For the text-containing cell, return its midpoint in (x, y) coordinate format. 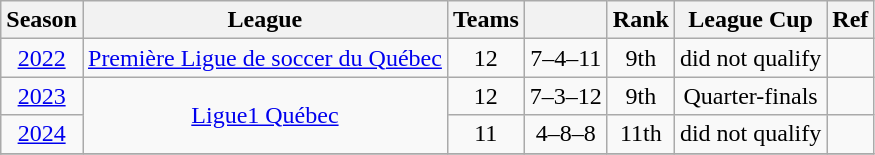
League Cup (750, 20)
11 (486, 134)
League (264, 20)
7–3–12 (566, 96)
Première Ligue de soccer du Québec (264, 58)
Rank (640, 20)
11th (640, 134)
Ligue1 Québec (264, 115)
Quarter-finals (750, 96)
2023 (42, 96)
Teams (486, 20)
Ref (850, 20)
7–4–11 (566, 58)
4–8–8 (566, 134)
Season (42, 20)
2024 (42, 134)
2022 (42, 58)
